Capture the cell that displays the provided text and extract its (X, Y) central coordinate. 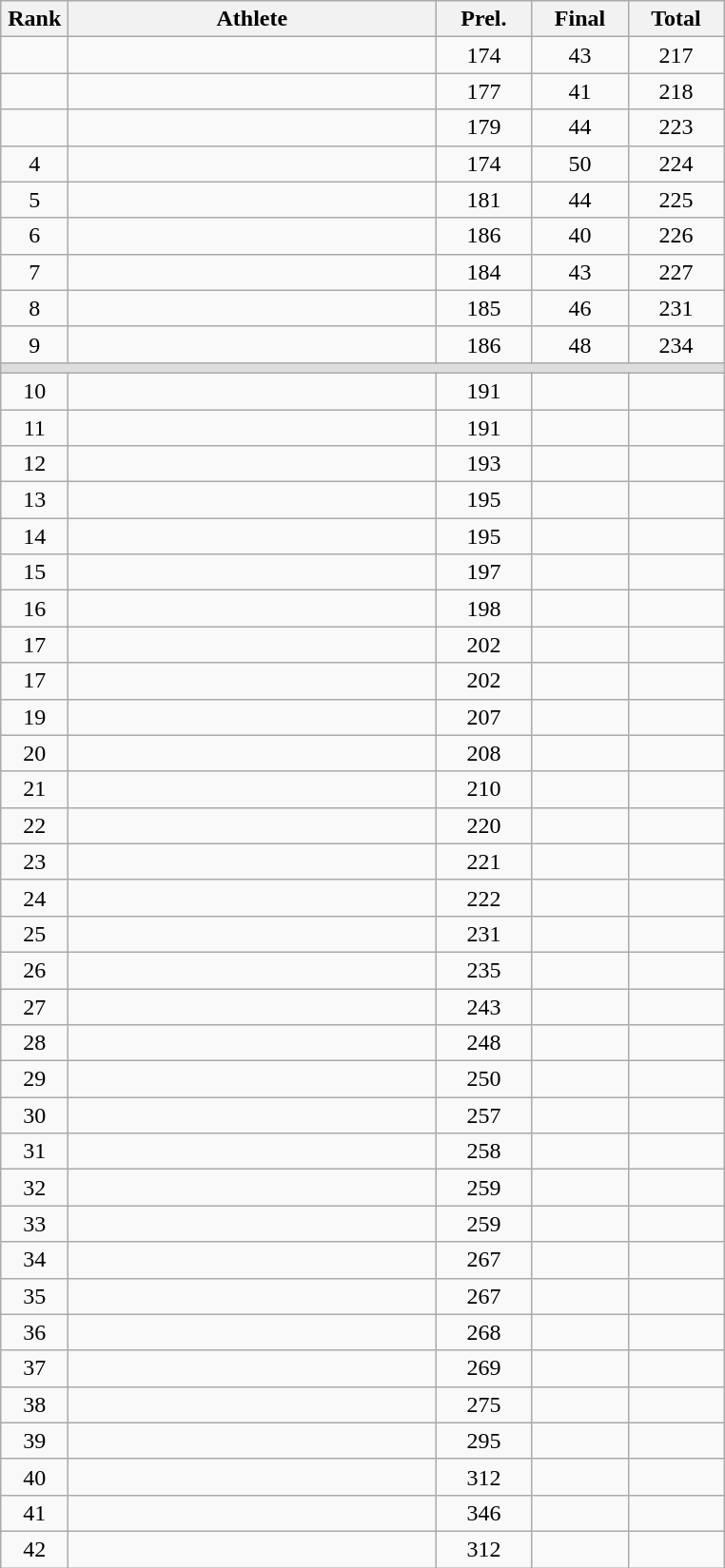
26 (34, 970)
226 (676, 236)
197 (483, 572)
235 (483, 970)
207 (483, 717)
258 (483, 1152)
Final (580, 19)
32 (34, 1188)
179 (483, 127)
13 (34, 500)
225 (676, 200)
6 (34, 236)
Athlete (252, 19)
220 (483, 825)
269 (483, 1368)
221 (483, 861)
35 (34, 1296)
250 (483, 1079)
234 (676, 344)
185 (483, 308)
222 (483, 898)
227 (676, 272)
38 (34, 1404)
218 (676, 91)
25 (34, 934)
21 (34, 789)
184 (483, 272)
39 (34, 1441)
295 (483, 1441)
36 (34, 1332)
37 (34, 1368)
42 (34, 1549)
275 (483, 1404)
7 (34, 272)
193 (483, 464)
24 (34, 898)
177 (483, 91)
31 (34, 1152)
19 (34, 717)
4 (34, 164)
15 (34, 572)
Rank (34, 19)
48 (580, 344)
248 (483, 1043)
8 (34, 308)
46 (580, 308)
29 (34, 1079)
50 (580, 164)
28 (34, 1043)
14 (34, 536)
16 (34, 609)
223 (676, 127)
Prel. (483, 19)
217 (676, 55)
22 (34, 825)
30 (34, 1115)
9 (34, 344)
12 (34, 464)
198 (483, 609)
224 (676, 164)
243 (483, 1007)
11 (34, 427)
210 (483, 789)
257 (483, 1115)
33 (34, 1224)
208 (483, 753)
346 (483, 1513)
34 (34, 1260)
20 (34, 753)
5 (34, 200)
Total (676, 19)
268 (483, 1332)
27 (34, 1007)
10 (34, 391)
181 (483, 200)
23 (34, 861)
